Detect which cell encompasses the target text, then output its (x, y) center coordinate. 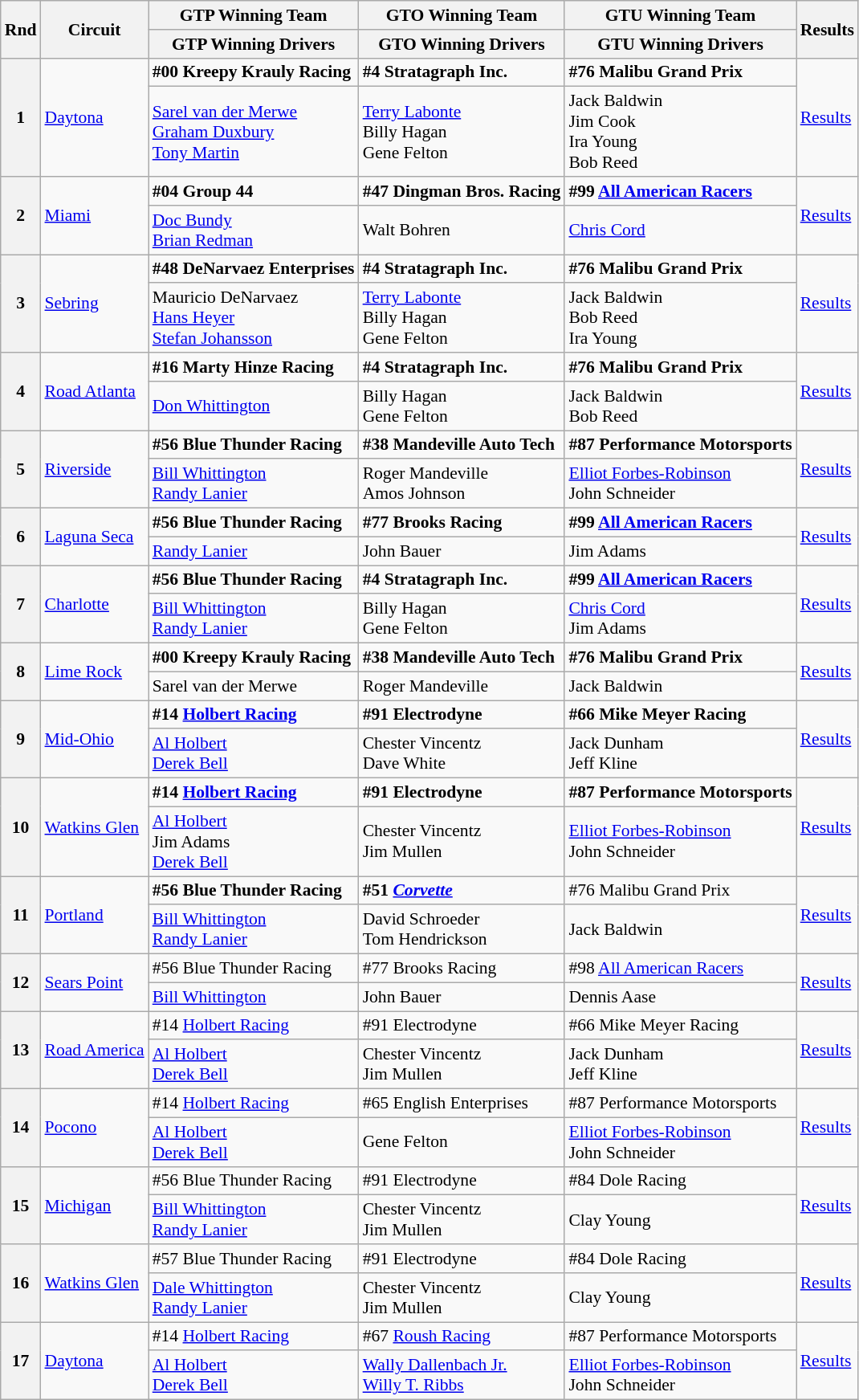
Wally Dallenbach Jr. Willy T. Ribbs (462, 1375)
GTP Winning Drivers (254, 44)
12 (21, 983)
Sarel van der Merwe Graham Duxbury Tony Martin (254, 132)
9 (21, 739)
8 (21, 671)
#65 English Enterprises (462, 1104)
17 (21, 1361)
6 (21, 537)
Pocono (94, 1128)
#51 Corvette (462, 891)
Walt Bohren (462, 230)
Road Atlanta (94, 392)
13 (21, 1051)
2 (21, 215)
#04 Group 44 (254, 191)
Lime Rock (94, 671)
Portland (94, 916)
#47 Dingman Bros. Racing (462, 191)
Jack Baldwin Bob Reed (680, 406)
Chester Vincentz Dave White (462, 753)
#48 DeNarvaez Enterprises (254, 269)
Mauricio DeNarvaez Hans Heyer Stefan Johansson (254, 318)
Jim Adams (680, 551)
GTU Winning Drivers (680, 44)
Bill Whittington (254, 997)
11 (21, 916)
Mid-Ohio (94, 739)
Circuit (94, 29)
5 (21, 469)
Don Whittington (254, 406)
Roger Mandeville Amos Johnson (462, 484)
Laguna Seca (94, 537)
Miami (94, 215)
Dale Whittington Randy Lanier (254, 1298)
David Schroeder Tom Hendrickson (462, 930)
Chris Cord (680, 230)
10 (21, 827)
Gene Felton (462, 1142)
#67 Roush Racing (462, 1337)
14 (21, 1128)
Dennis Aase (680, 997)
15 (21, 1205)
GTO Winning Drivers (462, 44)
3 (21, 304)
GTP Winning Team (254, 15)
Riverside (94, 469)
Al Holbert Jim Adams Derek Bell (254, 842)
Sears Point (94, 983)
Doc Bundy Brian Redman (254, 230)
Sarel van der Merwe (254, 686)
Jack Baldwin Jim Cook Ira Young Bob Reed (680, 132)
#57 Blue Thunder Racing (254, 1259)
GTO Winning Team (462, 15)
4 (21, 392)
Road America (94, 1051)
Michigan (94, 1205)
1 (21, 117)
GTU Winning Team (680, 15)
16 (21, 1284)
Chris Cord Jim Adams (680, 618)
#98 All American Racers (680, 969)
Rnd (21, 29)
#16 Marty Hinze Racing (254, 367)
Sebring (94, 304)
Roger Mandeville (462, 686)
Jack Baldwin Bob Reed Ira Young (680, 318)
Charlotte (94, 604)
7 (21, 604)
Randy Lanier (254, 551)
